Provide the [X, Y] coordinate of the cell's center where the given text is located.  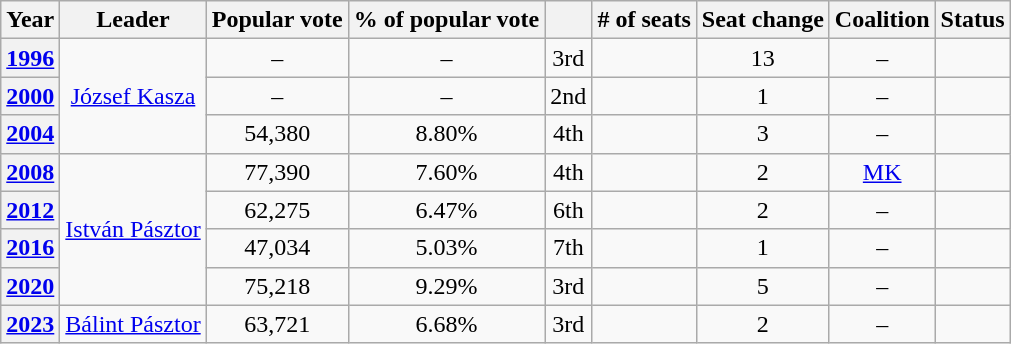
7.60% [446, 172]
2023 [30, 324]
Leader [133, 20]
47,034 [277, 248]
Year [30, 20]
# of seats [644, 20]
2000 [30, 96]
6.68% [446, 324]
9.29% [446, 286]
1996 [30, 58]
2012 [30, 210]
2008 [30, 172]
% of popular vote [446, 20]
75,218 [277, 286]
77,390 [277, 172]
3 [762, 134]
MK [882, 172]
54,380 [277, 134]
2020 [30, 286]
6th [568, 210]
13 [762, 58]
2016 [30, 248]
62,275 [277, 210]
Coalition [882, 20]
5 [762, 286]
2nd [568, 96]
5.03% [446, 248]
Status [972, 20]
8.80% [446, 134]
István Pásztor [133, 229]
József Kasza [133, 96]
6.47% [446, 210]
Popular vote [277, 20]
7th [568, 248]
63,721 [277, 324]
2004 [30, 134]
Bálint Pásztor [133, 324]
Seat change [762, 20]
